Identify which cell holds the provided text, then report its [x, y] central coordinate. 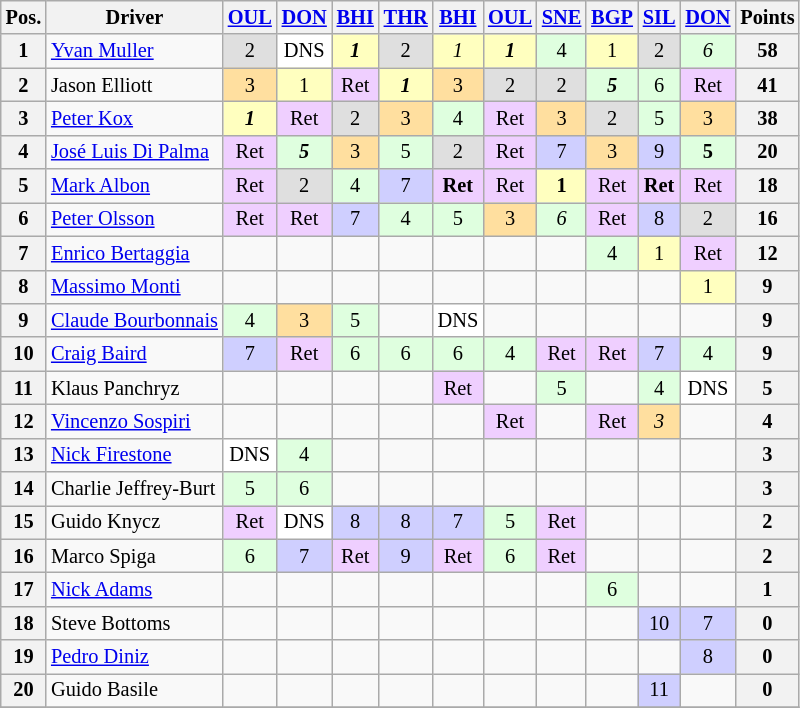
41 [767, 85]
Charlie Jeffrey-Burt [134, 489]
Yvan Muller [134, 51]
Jason Elliott [134, 85]
Points [767, 17]
BGP [612, 17]
Nick Firestone [134, 455]
38 [767, 118]
58 [767, 51]
Marco Spiga [134, 556]
Mark Albon [134, 186]
Massimo Monti [134, 287]
Pedro Diniz [134, 657]
14 [24, 489]
José Luis Di Palma [134, 152]
Peter Kox [134, 118]
19 [24, 657]
Claude Bourbonnais [134, 320]
Steve Bottoms [134, 623]
Driver [134, 17]
13 [24, 455]
Klaus Panchryz [134, 388]
SIL [660, 17]
Enrico Bertaggia [134, 253]
Guido Knycz [134, 522]
Craig Baird [134, 354]
THR [406, 17]
Nick Adams [134, 589]
Guido Basile [134, 690]
SNE [562, 17]
Peter Olsson [134, 219]
Vincenzo Sospiri [134, 421]
17 [24, 589]
Pos. [24, 17]
15 [24, 522]
